For the text-containing cell, return its midpoint in [x, y] coordinate format. 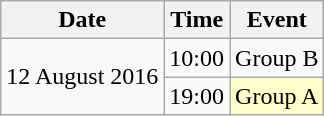
Event [277, 20]
Date [82, 20]
Group B [277, 58]
19:00 [197, 96]
10:00 [197, 58]
Group A [277, 96]
12 August 2016 [82, 77]
Time [197, 20]
